Return (X, Y) of the center of cell containing provided text 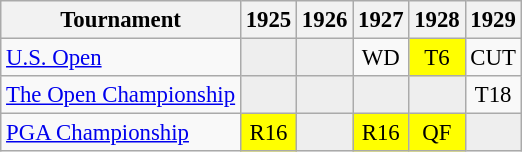
1929 (493, 20)
T6 (437, 58)
Tournament (121, 20)
1925 (268, 20)
PGA Championship (121, 133)
WD (381, 58)
QF (437, 133)
T18 (493, 95)
U.S. Open (121, 58)
1927 (381, 20)
1928 (437, 20)
The Open Championship (121, 95)
1926 (325, 20)
CUT (493, 58)
